Extract the [x, y] coordinate from the center of the cell holding the provided text.  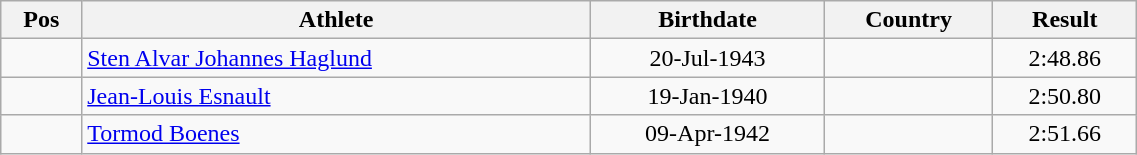
2:50.80 [1065, 96]
Country [908, 20]
Sten Alvar Johannes Haglund [336, 58]
2:48.86 [1065, 58]
Tormod Boenes [336, 134]
Athlete [336, 20]
Jean-Louis Esnault [336, 96]
19-Jan-1940 [708, 96]
Pos [42, 20]
Birthdate [708, 20]
20-Jul-1943 [708, 58]
2:51.66 [1065, 134]
09-Apr-1942 [708, 134]
Result [1065, 20]
